Return the (x, y) coordinate for the center point of the cell that contains the specified text.  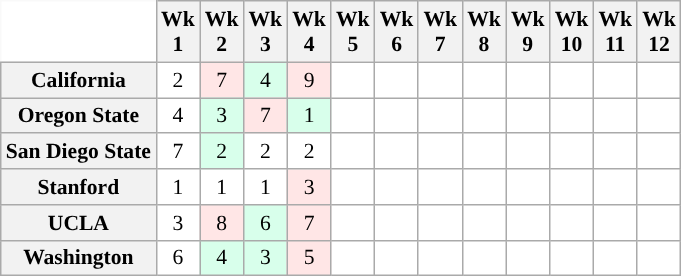
Wk8 (484, 32)
Wk11 (615, 32)
Wk5 (353, 32)
Wk3 (265, 32)
UCLA (78, 223)
Wk 1 (178, 32)
Wk7 (440, 32)
Wk6 (397, 32)
Wk10 (572, 32)
Wk9 (528, 32)
Wk4 (309, 32)
Washington (78, 258)
San Diego State (78, 152)
Stanford (78, 187)
California (78, 80)
5 (309, 258)
Oregon State (78, 116)
9 (309, 80)
8 (222, 223)
Wk2 (222, 32)
Wk12 (659, 32)
